Output the (x, y) coordinate of the center of the cell containing the given text.  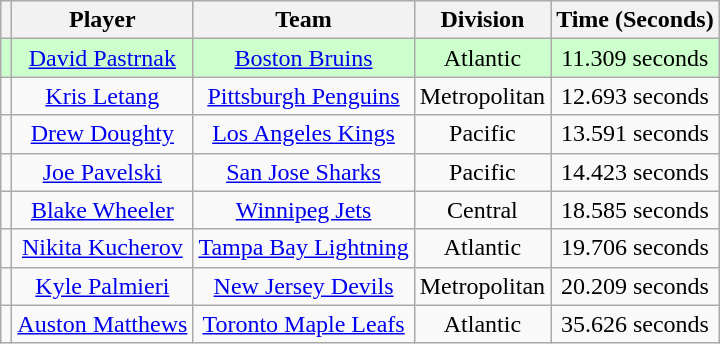
19.706 seconds (636, 248)
Joe Pavelski (102, 172)
Central (482, 210)
Blake Wheeler (102, 210)
Drew Doughty (102, 134)
Team (304, 20)
Winnipeg Jets (304, 210)
20.209 seconds (636, 286)
Boston Bruins (304, 58)
Player (102, 20)
Division (482, 20)
Time (Seconds) (636, 20)
Los Angeles Kings (304, 134)
David Pastrnak (102, 58)
Kyle Palmieri (102, 286)
Toronto Maple Leafs (304, 324)
14.423 seconds (636, 172)
Tampa Bay Lightning (304, 248)
12.693 seconds (636, 96)
San Jose Sharks (304, 172)
Nikita Kucherov (102, 248)
13.591 seconds (636, 134)
35.626 seconds (636, 324)
Kris Letang (102, 96)
18.585 seconds (636, 210)
Auston Matthews (102, 324)
New Jersey Devils (304, 286)
11.309 seconds (636, 58)
Pittsburgh Penguins (304, 96)
